Find where the given text appears and provide that cell's center as (X, Y) coordinate. 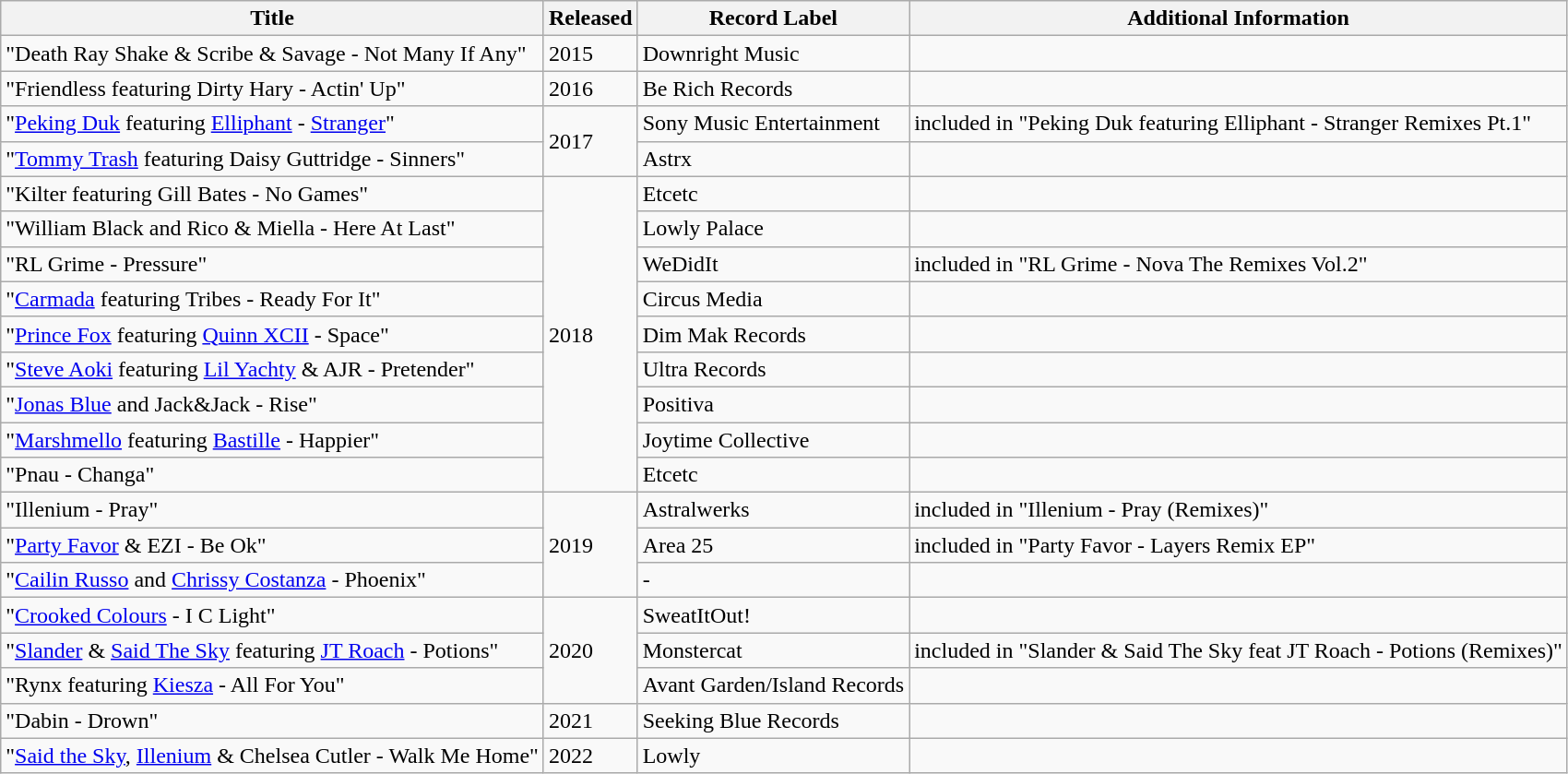
Lowly Palace (773, 229)
"William Black and Rico & Miella - Here At Last" (273, 229)
Astralwerks (773, 510)
"Rynx featuring Kiesza - All For You" (273, 685)
"RL Grime - Pressure" (273, 264)
Positiva (773, 404)
Lowly (773, 756)
"Party Favor & EZI - Be Ok" (273, 545)
"Friendless featuring Dirty Hary - Actin' Up" (273, 89)
included in "Peking Duk featuring Elliphant - Stranger Remixes Pt.1" (1239, 124)
SweatItOut! (773, 615)
"Slander & Said The Sky featuring JT Roach - Potions" (273, 650)
"Dabin - Drown" (273, 720)
2017 (590, 141)
Astrx (773, 159)
Sony Music Entertainment (773, 124)
Monstercat (773, 650)
"Peking Duk featuring Elliphant - Stranger" (273, 124)
"Death Ray Shake & Scribe & Savage - Not Many If Any" (273, 54)
Record Label (773, 18)
included in "Slander & Said The Sky feat JT Roach - Potions (Remixes)" (1239, 650)
Avant Garden/Island Records (773, 685)
Seeking Blue Records (773, 720)
"Cailin Russo and Chrissy Costanza - Phoenix" (273, 580)
Be Rich Records (773, 89)
included in "RL Grime - Nova The Remixes Vol.2" (1239, 264)
"Jonas Blue and Jack&Jack - Rise" (273, 404)
included in "Party Favor - Layers Remix EP" (1239, 545)
"Kilter featuring Gill Bates - No Games" (273, 194)
Released (590, 18)
2020 (590, 650)
Downright Music (773, 54)
Joytime Collective (773, 440)
WeDidIt (773, 264)
Area 25 (773, 545)
Title (273, 18)
"Illenium - Pray" (273, 510)
2018 (590, 334)
"Marshmello featuring Bastille - Happier" (273, 440)
Circus Media (773, 299)
"Tommy Trash featuring Daisy Guttridge - Sinners" (273, 159)
"Crooked Colours - I C Light" (273, 615)
Dim Mak Records (773, 334)
"Pnau - Changa" (273, 475)
included in "Illenium - Pray (Remixes)" (1239, 510)
Ultra Records (773, 369)
"Prince Fox featuring Quinn XCII - Space" (273, 334)
"Steve Aoki featuring Lil Yachty & AJR - Pretender" (273, 369)
2015 (590, 54)
- (773, 580)
"Said the Sky, Illenium & Chelsea Cutler - Walk Me Home" (273, 756)
Additional Information (1239, 18)
2022 (590, 756)
2021 (590, 720)
2019 (590, 545)
"Carmada featuring Tribes - Ready For It" (273, 299)
2016 (590, 89)
